Capture the cell that displays the provided text and extract its (X, Y) central coordinate. 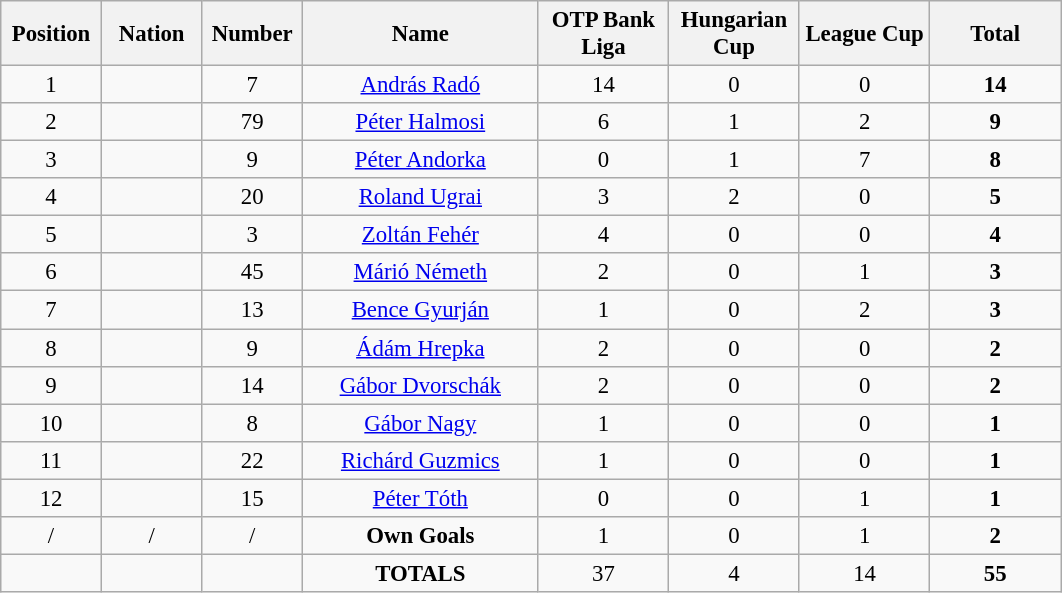
Zoltán Fehér (421, 235)
11 (52, 460)
Péter Tóth (421, 498)
Ádám Hrepka (421, 348)
12 (52, 498)
Number (252, 34)
TOTALS (421, 573)
79 (252, 122)
55 (996, 573)
15 (252, 498)
Hungarian Cup (734, 34)
13 (252, 310)
Total (996, 34)
Richárd Guzmics (421, 460)
Gábor Nagy (421, 423)
37 (604, 573)
Own Goals (421, 536)
22 (252, 460)
Gábor Dvorschák (421, 385)
András Radó (421, 85)
10 (52, 423)
Roland Ugrai (421, 197)
OTP Bank Liga (604, 34)
Péter Halmosi (421, 122)
Name (421, 34)
Bence Gyurján (421, 310)
Position (52, 34)
Péter Andorka (421, 160)
Nation (152, 34)
45 (252, 273)
Márió Németh (421, 273)
League Cup (864, 34)
20 (252, 197)
